Extract the (x, y) coordinate from the center of the cell holding the provided text.  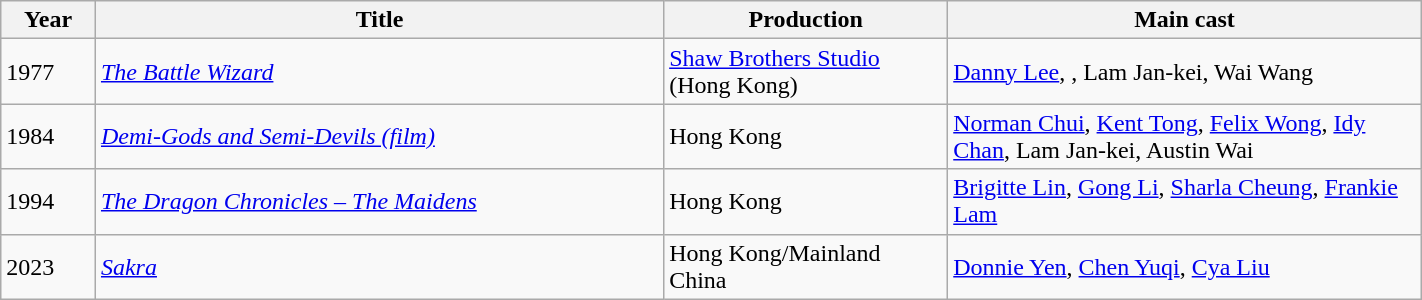
Shaw Brothers Studio (Hong Kong) (806, 72)
1977 (48, 72)
Norman Chui, Kent Tong, Felix Wong, Idy Chan, Lam Jan-kei, Austin Wai (1185, 136)
Danny Lee, , Lam Jan-kei, Wai Wang (1185, 72)
1994 (48, 202)
2023 (48, 266)
The Battle Wizard (379, 72)
The Dragon Chronicles – The Maidens (379, 202)
Donnie Yen, Chen Yuqi, Cya Liu (1185, 266)
Title (379, 20)
Demi-Gods and Semi-Devils (film) (379, 136)
Sakra (379, 266)
Brigitte Lin, Gong Li, Sharla Cheung, Frankie Lam (1185, 202)
1984 (48, 136)
Year (48, 20)
Production (806, 20)
Main cast (1185, 20)
Hong Kong/Mainland China (806, 266)
